Detect which cell encompasses the target text, then output its (X, Y) center coordinate. 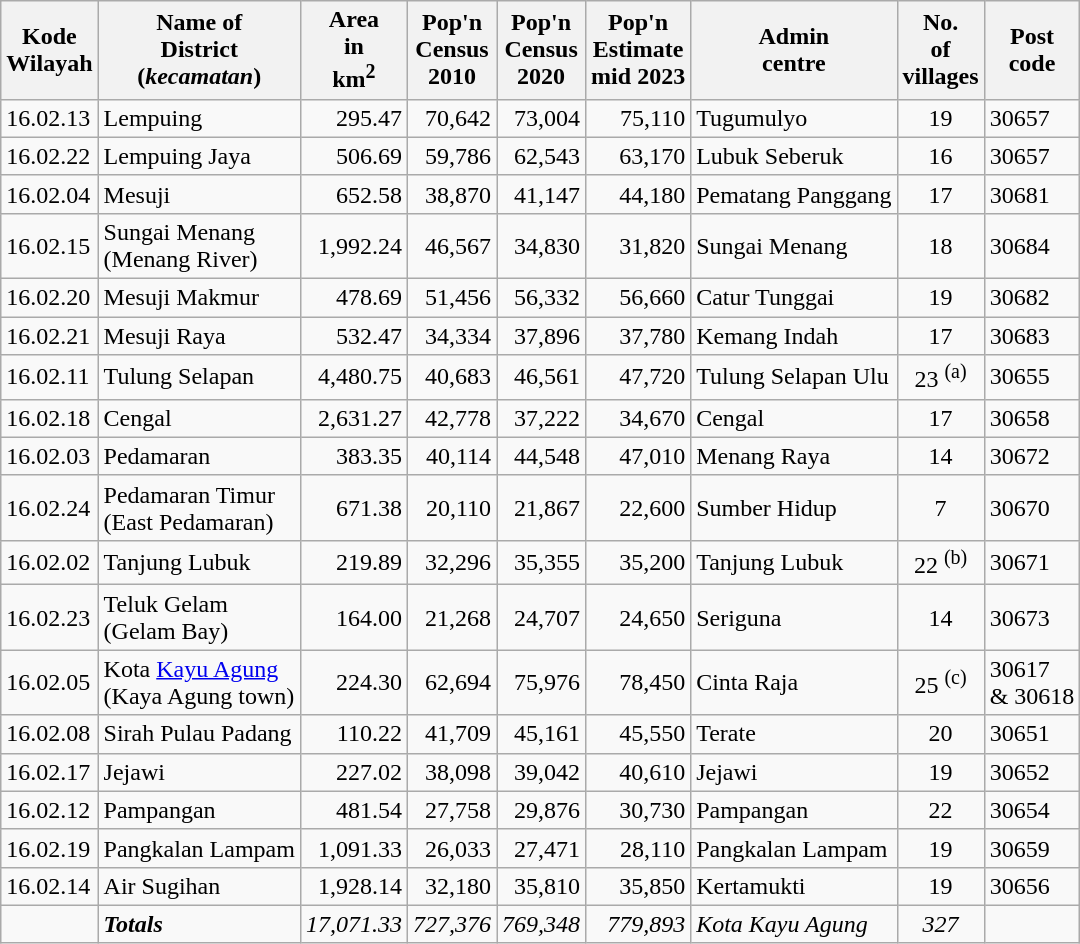
56,332 (542, 298)
75,976 (542, 682)
327 (940, 924)
38,098 (452, 772)
Teluk Gelam (Gelam Bay) (199, 618)
Sungai Menang (794, 246)
45,161 (542, 734)
Kemang Indah (794, 336)
32,180 (452, 886)
No.ofvillages (940, 50)
35,355 (542, 562)
Pematang Panggang (794, 194)
56,660 (638, 298)
Mesuji Makmur (199, 298)
1,928.14 (354, 886)
110.22 (354, 734)
38,870 (452, 194)
37,780 (638, 336)
24,707 (542, 618)
30683 (1032, 336)
Tulung Selapan Ulu (794, 378)
Kota Kayu Agung (Kaya Agung town) (199, 682)
30654 (1032, 810)
59,786 (452, 156)
Terate (794, 734)
7 (940, 508)
16.02.11 (50, 378)
16.02.24 (50, 508)
34,670 (638, 418)
30671 (1032, 562)
Kertamukti (794, 886)
22 (b) (940, 562)
481.54 (354, 810)
769,348 (542, 924)
16.02.22 (50, 156)
30672 (1032, 456)
Pop'nCensus2020 (542, 50)
Sungai Menang (Menang River) (199, 246)
30652 (1032, 772)
44,180 (638, 194)
27,758 (452, 810)
4,480.75 (354, 378)
30681 (1032, 194)
29,876 (542, 810)
Lempuing Jaya (199, 156)
16.02.13 (50, 118)
Postcode (1032, 50)
Kode Wilayah (50, 50)
42,778 (452, 418)
727,376 (452, 924)
779,893 (638, 924)
78,450 (638, 682)
37,896 (542, 336)
30656 (1032, 886)
Tugumulyo (794, 118)
30673 (1032, 618)
30651 (1032, 734)
23 (a) (940, 378)
16.02.04 (50, 194)
16.02.02 (50, 562)
16.02.21 (50, 336)
478.69 (354, 298)
51,456 (452, 298)
30659 (1032, 848)
62,694 (452, 682)
16.02.17 (50, 772)
383.35 (354, 456)
Cinta Raja (794, 682)
16.02.23 (50, 618)
Mesuji Raya (199, 336)
671.38 (354, 508)
Mesuji (199, 194)
21,268 (452, 618)
20,110 (452, 508)
164.00 (354, 618)
32,296 (452, 562)
Admin centre (794, 50)
62,543 (542, 156)
2,631.27 (354, 418)
27,471 (542, 848)
Pop'nCensus2010 (452, 50)
40,610 (638, 772)
227.02 (354, 772)
Menang Raya (794, 456)
16.02.03 (50, 456)
63,170 (638, 156)
Pedamaran Timur (East Pedamaran) (199, 508)
16.02.20 (50, 298)
16 (940, 156)
30684 (1032, 246)
Pop'nEstimatemid 2023 (638, 50)
Lubuk Seberuk (794, 156)
30682 (1032, 298)
31,820 (638, 246)
Lempuing (199, 118)
24,650 (638, 618)
224.30 (354, 682)
Totals (199, 924)
47,010 (638, 456)
37,222 (542, 418)
17,071.33 (354, 924)
46,561 (542, 378)
45,550 (638, 734)
44,548 (542, 456)
Air Sugihan (199, 886)
75,110 (638, 118)
532.47 (354, 336)
16.02.12 (50, 810)
41,147 (542, 194)
16.02.05 (50, 682)
34,830 (542, 246)
20 (940, 734)
Kota Kayu Agung (794, 924)
30,730 (638, 810)
70,642 (452, 118)
30670 (1032, 508)
Sumber Hidup (794, 508)
295.47 (354, 118)
30617 & 30618 (1032, 682)
Seriguna (794, 618)
16.02.15 (50, 246)
26,033 (452, 848)
1,091.33 (354, 848)
46,567 (452, 246)
34,334 (452, 336)
Area in km2 (354, 50)
16.02.18 (50, 418)
41,709 (452, 734)
35,200 (638, 562)
25 (c) (940, 682)
506.69 (354, 156)
Catur Tunggai (794, 298)
Tulung Selapan (199, 378)
30655 (1032, 378)
47,720 (638, 378)
Sirah Pulau Padang (199, 734)
30658 (1032, 418)
40,114 (452, 456)
35,850 (638, 886)
16.02.14 (50, 886)
1,992.24 (354, 246)
28,110 (638, 848)
39,042 (542, 772)
219.89 (354, 562)
16.02.19 (50, 848)
652.58 (354, 194)
22 (940, 810)
40,683 (452, 378)
73,004 (542, 118)
22,600 (638, 508)
16.02.08 (50, 734)
Pedamaran (199, 456)
Name ofDistrict(kecamatan) (199, 50)
35,810 (542, 886)
18 (940, 246)
21,867 (542, 508)
